Determine the (x, y) coordinate at the center of the cell enclosing the given text.  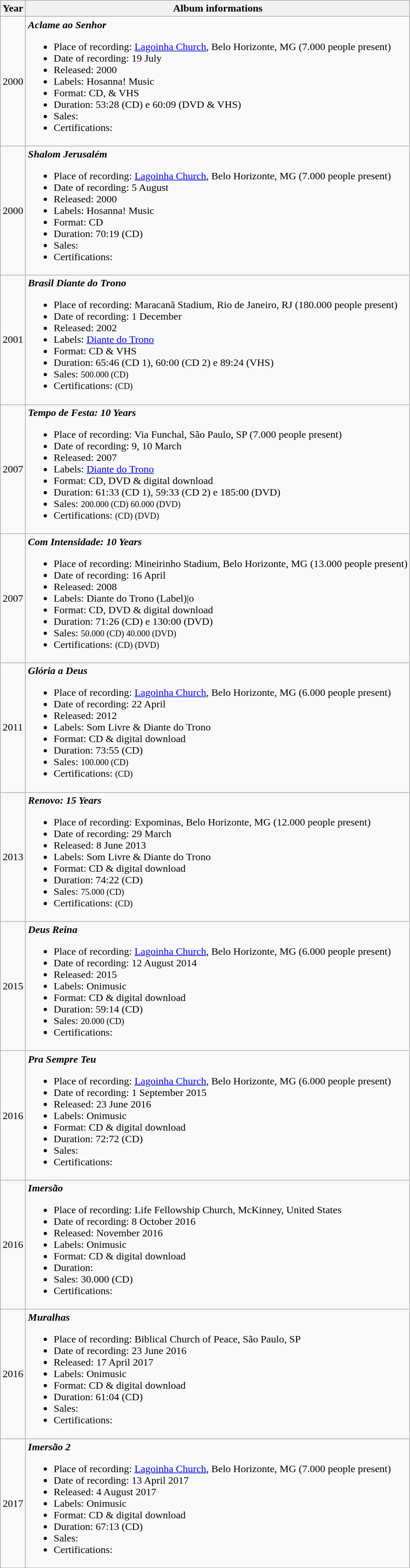
Year (13, 9)
2013 (13, 857)
Album informations (218, 9)
2011 (13, 728)
2001 (13, 340)
2017 (13, 1503)
2015 (13, 986)
